Identify which cell holds the provided text, then report its (x, y) central coordinate. 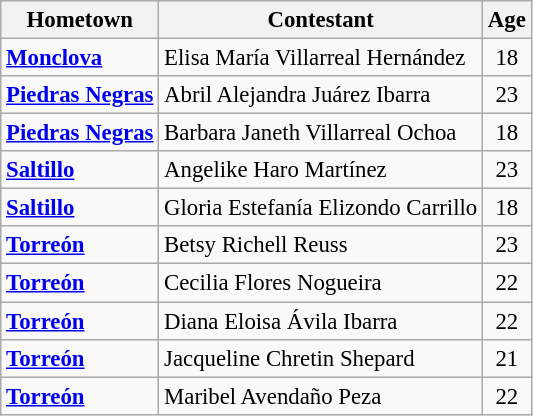
Age (508, 20)
Diana Eloisa Ávila Ibarra (321, 321)
Contestant (321, 20)
Elisa María Villarreal Hernández (321, 58)
Monclova (80, 58)
Hometown (80, 20)
Jacqueline Chretin Shepard (321, 358)
Angelike Haro Martínez (321, 170)
Barbara Janeth Villarreal Ochoa (321, 133)
21 (508, 358)
Cecilia Flores Nogueira (321, 283)
Gloria Estefanía Elizondo Carrillo (321, 208)
Abril Alejandra Juárez Ibarra (321, 95)
Maribel Avendaño Peza (321, 396)
Betsy Richell Reuss (321, 245)
